Provide the (X, Y) coordinate of the cell's center where the given text is located.  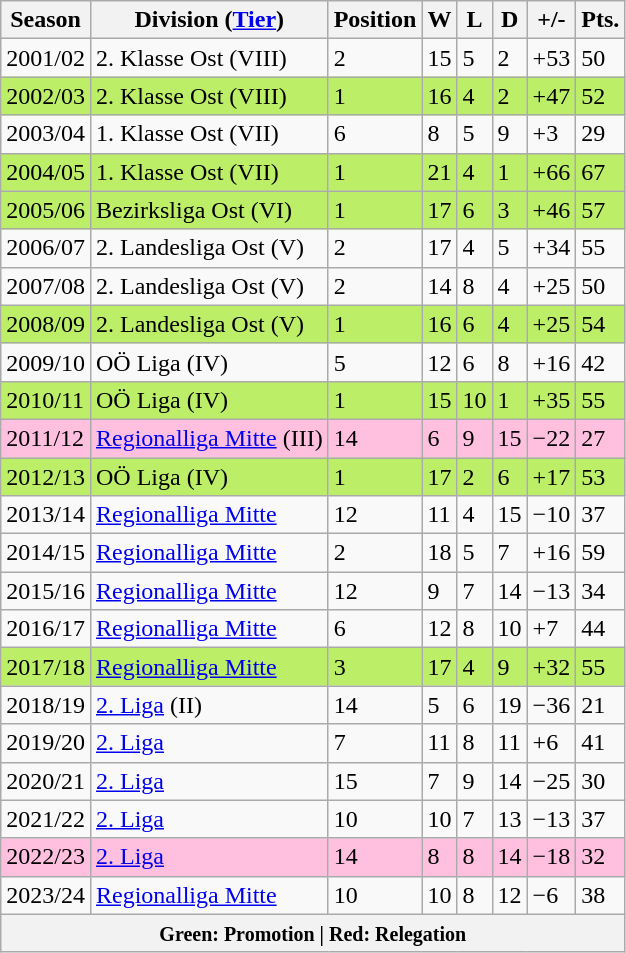
−25 (552, 781)
+47 (552, 96)
2011/12 (46, 438)
L (474, 20)
13 (510, 819)
−22 (552, 438)
+17 (552, 477)
D (510, 20)
2020/21 (46, 781)
27 (600, 438)
−18 (552, 857)
Season (46, 20)
2021/22 (46, 819)
2012/13 (46, 477)
+46 (552, 210)
2018/19 (46, 705)
34 (600, 591)
2004/05 (46, 172)
42 (600, 362)
+34 (552, 248)
−10 (552, 515)
+32 (552, 667)
W (440, 20)
−36 (552, 705)
2019/20 (46, 743)
+/- (552, 20)
2023/24 (46, 895)
2010/11 (46, 400)
+3 (552, 134)
Green: Promotion | Red: Relegation (313, 933)
+6 (552, 743)
−6 (552, 895)
2. Liga (II) (209, 705)
2001/02 (46, 58)
59 (600, 553)
53 (600, 477)
29 (600, 134)
2014/15 (46, 553)
+7 (552, 629)
+66 (552, 172)
2008/09 (46, 324)
Regionalliga Mitte (III) (209, 438)
19 (510, 705)
Division (Tier) (209, 20)
2015/16 (46, 591)
2003/04 (46, 134)
2013/14 (46, 515)
54 (600, 324)
32 (600, 857)
67 (600, 172)
18 (440, 553)
2005/06 (46, 210)
41 (600, 743)
Pts. (600, 20)
52 (600, 96)
38 (600, 895)
44 (600, 629)
30 (600, 781)
2022/23 (46, 857)
2016/17 (46, 629)
2017/18 (46, 667)
2006/07 (46, 248)
Position (375, 20)
+35 (552, 400)
57 (600, 210)
+53 (552, 58)
2009/10 (46, 362)
2002/03 (46, 96)
2007/08 (46, 286)
Bezirksliga Ost (VI) (209, 210)
